Determine the (x, y) coordinate at the center of the cell enclosing the given text.  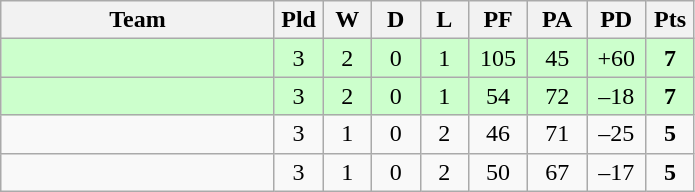
–18 (616, 96)
–25 (616, 134)
Pts (670, 20)
46 (498, 134)
72 (558, 96)
PA (558, 20)
54 (498, 96)
PF (498, 20)
71 (558, 134)
+60 (616, 58)
L (444, 20)
105 (498, 58)
45 (558, 58)
W (348, 20)
–17 (616, 172)
67 (558, 172)
50 (498, 172)
D (396, 20)
Pld (298, 20)
PD (616, 20)
Team (138, 20)
